Detect which cell encompasses the target text, then output its [X, Y] center coordinate. 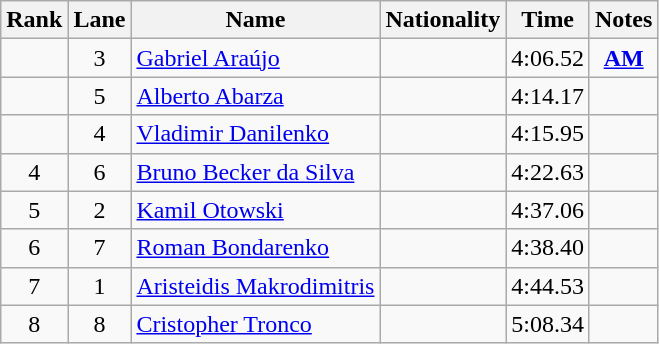
Bruno Becker da Silva [256, 172]
4:14.17 [548, 96]
Vladimir Danilenko [256, 134]
Notes [623, 20]
Name [256, 20]
4:44.53 [548, 286]
1 [100, 286]
4:37.06 [548, 210]
Cristopher Tronco [256, 324]
4:22.63 [548, 172]
Gabriel Araújo [256, 58]
2 [100, 210]
Time [548, 20]
4:06.52 [548, 58]
Rank [34, 20]
4:38.40 [548, 248]
Nationality [443, 20]
Kamil Otowski [256, 210]
Alberto Abarza [256, 96]
AM [623, 58]
Aristeidis Makrodimitris [256, 286]
4:15.95 [548, 134]
5:08.34 [548, 324]
Roman Bondarenko [256, 248]
Lane [100, 20]
3 [100, 58]
